Detect which cell encompasses the target text, then output its (x, y) center coordinate. 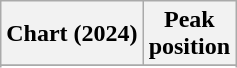
Peakposition (189, 34)
Chart (2024) (72, 34)
